Provide the [x, y] coordinate of the cell's center where the given text is located.  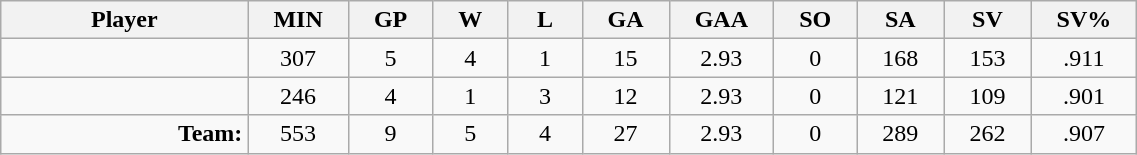
GAA [721, 20]
SA [900, 20]
.901 [1084, 96]
12 [626, 96]
553 [298, 134]
307 [298, 58]
27 [626, 134]
W [470, 20]
121 [900, 96]
168 [900, 58]
Player [124, 20]
GA [626, 20]
.907 [1084, 134]
109 [988, 96]
262 [988, 134]
153 [988, 58]
15 [626, 58]
3 [545, 96]
289 [900, 134]
.911 [1084, 58]
9 [390, 134]
SO [816, 20]
SV [988, 20]
MIN [298, 20]
GP [390, 20]
Team: [124, 134]
SV% [1084, 20]
246 [298, 96]
L [545, 20]
